Output the [x, y] coordinate of the center of the cell containing the given text.  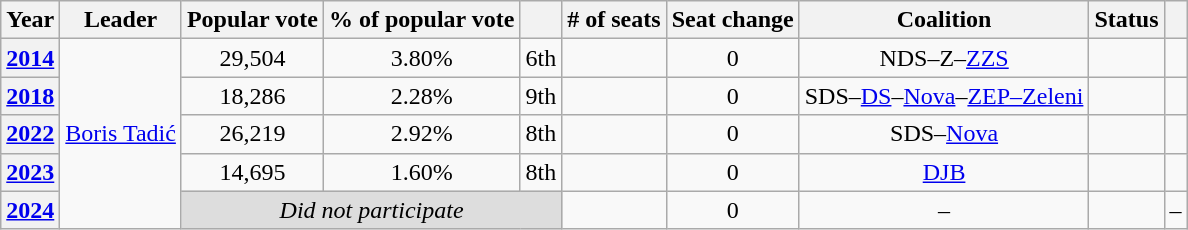
SDS–Nova [944, 134]
2022 [30, 134]
# of seats [614, 20]
2014 [30, 58]
DJB [944, 172]
29,504 [252, 58]
Seat change [732, 20]
2018 [30, 96]
% of popular vote [422, 20]
26,219 [252, 134]
14,695 [252, 172]
2023 [30, 172]
2.92% [422, 134]
3.80% [422, 58]
Did not participate [371, 210]
9th [541, 96]
Popular vote [252, 20]
Coalition [944, 20]
1.60% [422, 172]
SDS–DS–Nova–ZEP–Zeleni [944, 96]
2024 [30, 210]
NDS–Z–ZZS [944, 58]
6th [541, 58]
2.28% [422, 96]
Status [1126, 20]
Leader [121, 20]
Year [30, 20]
Boris Tadić [121, 134]
18,286 [252, 96]
